Determine the (X, Y) coordinate at the center of the cell enclosing the given text.  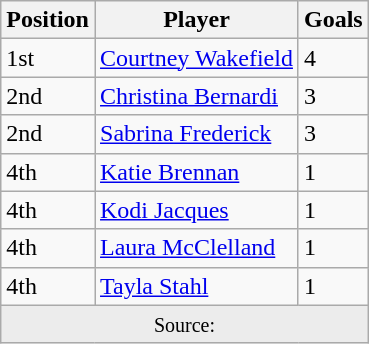
Source: (184, 324)
Player (196, 20)
Sabrina Frederick (196, 134)
Goals (333, 20)
1st (48, 58)
Tayla Stahl (196, 286)
Courtney Wakefield (196, 58)
Katie Brennan (196, 172)
4 (333, 58)
Position (48, 20)
Kodi Jacques (196, 210)
Christina Bernardi (196, 96)
Laura McClelland (196, 248)
